Determine the (X, Y) coordinate at the center of the cell enclosing the given text.  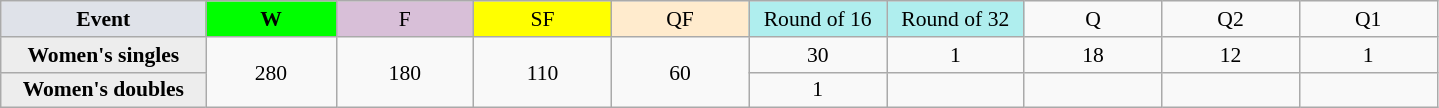
Round of 32 (955, 19)
Event (104, 19)
12 (1231, 55)
60 (680, 72)
18 (1093, 55)
280 (271, 72)
180 (405, 72)
F (405, 19)
110 (543, 72)
Q2 (1231, 19)
Q1 (1368, 19)
Q (1093, 19)
Women's doubles (104, 90)
SF (543, 19)
QF (680, 19)
W (271, 19)
Women's singles (104, 55)
Round of 16 (818, 19)
30 (818, 55)
